Search for the cell housing the specified text and yield its (X, Y) center coordinate. 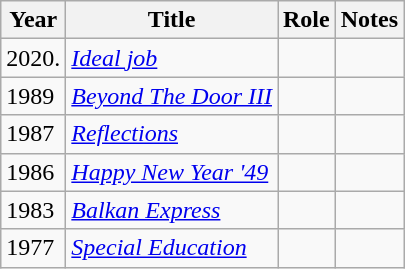
Role (307, 20)
1986 (34, 172)
Special Education (172, 248)
Ideal job (172, 58)
2020. (34, 58)
Happy New Year '49 (172, 172)
Beyond The Door III (172, 96)
1989 (34, 96)
1987 (34, 134)
Balkan Express (172, 210)
Reflections (172, 134)
1983 (34, 210)
1977 (34, 248)
Title (172, 20)
Notes (369, 20)
Year (34, 20)
